Scan for the cell matching the given text and deliver its (x, y) coordinate at center. 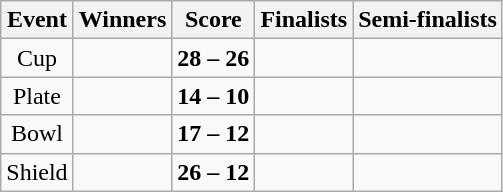
26 – 12 (214, 172)
Score (214, 20)
Semi-finalists (428, 20)
Finalists (304, 20)
17 – 12 (214, 134)
Event (37, 20)
Shield (37, 172)
Cup (37, 58)
Winners (122, 20)
Plate (37, 96)
Bowl (37, 134)
28 – 26 (214, 58)
14 – 10 (214, 96)
